Find where the given text appears and provide that cell's center as (x, y) coordinate. 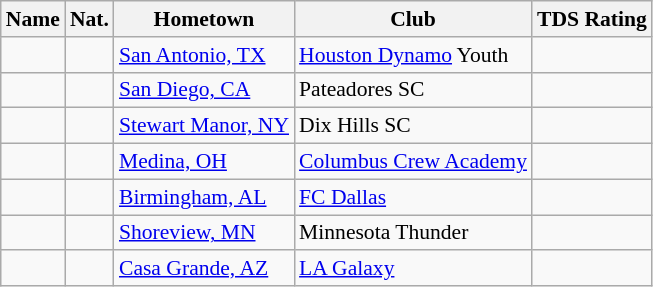
Houston Dynamo Youth (413, 55)
Minnesota Thunder (413, 233)
Hometown (204, 19)
Stewart Manor, NY (204, 126)
San Diego, CA (204, 90)
Casa Grande, AZ (204, 269)
Dix Hills SC (413, 126)
Club (413, 19)
Birmingham, AL (204, 197)
San Antonio, TX (204, 55)
LA Galaxy (413, 269)
FC Dallas (413, 197)
Name (33, 19)
Pateadores SC (413, 90)
Shoreview, MN (204, 233)
Columbus Crew Academy (413, 162)
TDS Rating (592, 19)
Medina, OH (204, 162)
Nat. (90, 19)
